Output the (X, Y) coordinate of the center of the cell containing the given text.  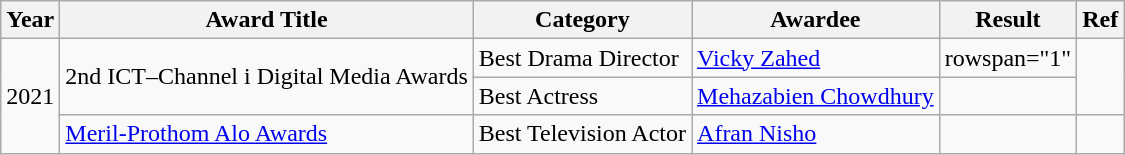
Best Actress (582, 96)
rowspan="1" (1008, 58)
Best Television Actor (582, 134)
Award Title (266, 20)
Afran Nisho (816, 134)
Category (582, 20)
2nd ICT–Channel i Digital Media Awards (266, 77)
Meril-Prothom Alo Awards (266, 134)
2021 (30, 96)
Year (30, 20)
Awardee (816, 20)
Vicky Zahed (816, 58)
Best Drama Director (582, 58)
Ref (1100, 20)
Mehazabien Chowdhury (816, 96)
Result (1008, 20)
